Search for the cell housing the specified text and yield its (x, y) center coordinate. 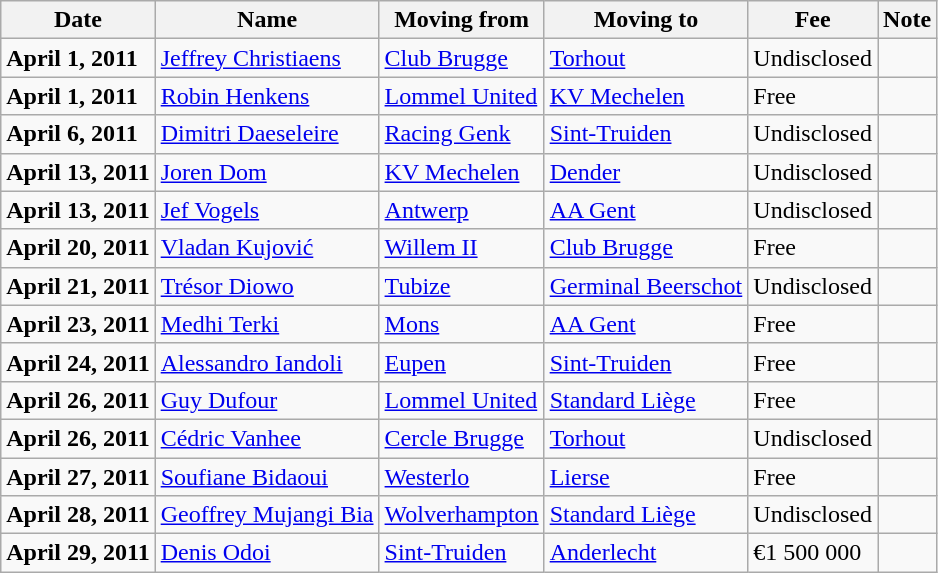
Lierse (646, 477)
Anderlecht (646, 553)
April 21, 2011 (78, 286)
April 24, 2011 (78, 362)
Cercle Brugge (462, 438)
€1 500 000 (813, 553)
April 23, 2011 (78, 324)
Robin Henkens (267, 96)
Cédric Vanhee (267, 438)
Germinal Beerschot (646, 286)
Medhi Terki (267, 324)
Wolverhampton (462, 515)
Soufiane Bidaoui (267, 477)
Alessandro Iandoli (267, 362)
April 20, 2011 (78, 248)
Geoffrey Mujangi Bia (267, 515)
Fee (813, 20)
Guy Dufour (267, 400)
Dender (646, 172)
Dimitri Daeseleire (267, 134)
Vladan Kujović (267, 248)
Denis Odoi (267, 553)
Willem II (462, 248)
Antwerp (462, 210)
April 6, 2011 (78, 134)
Moving to (646, 20)
April 27, 2011 (78, 477)
Moving from (462, 20)
Joren Dom (267, 172)
Eupen (462, 362)
Jef Vogels (267, 210)
Trésor Diowo (267, 286)
Note (908, 20)
April 29, 2011 (78, 553)
Mons (462, 324)
April 28, 2011 (78, 515)
Name (267, 20)
Westerlo (462, 477)
Racing Genk (462, 134)
Jeffrey Christiaens (267, 58)
Date (78, 20)
Tubize (462, 286)
